Determine the (x, y) coordinate at the center of the cell enclosing the given text.  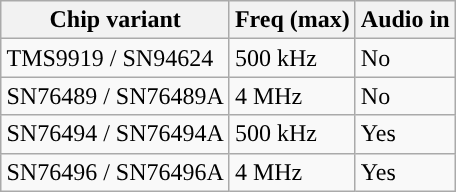
SN76496 / SN76496A (115, 172)
Freq (max) (292, 20)
TMS9919 / SN94624 (115, 58)
SN76489 / SN76489A (115, 96)
Chip variant (115, 20)
SN76494 / SN76494A (115, 134)
Audio in (405, 20)
